Capture the cell that displays the provided text and extract its [X, Y] central coordinate. 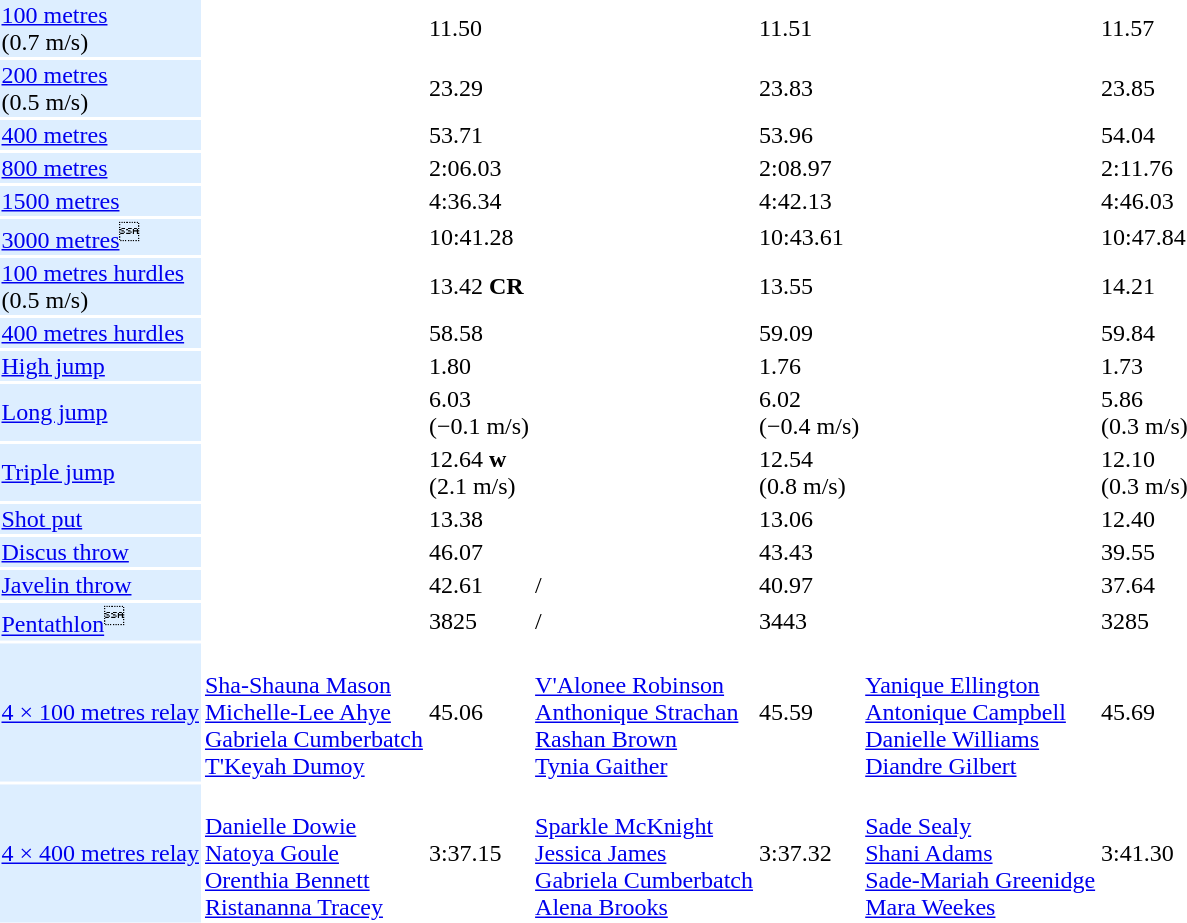
100 metres (0.7 m/s) [100, 28]
23.29 [478, 88]
800 metres [100, 168]
53.96 [810, 135]
Javelin throw [100, 585]
11.50 [478, 28]
Long jump [100, 412]
12.64 w (2.1 m/s) [478, 472]
4:42.13 [810, 201]
400 metres [100, 135]
45.59 [810, 712]
12.54 (0.8 m/s) [810, 472]
10:41.28 [478, 237]
13.55 [810, 286]
13.42 CR [478, 286]
Danielle Dowie Natoya Goule Orenthia Bennett Ristananna Tracey [314, 853]
1.76 [810, 366]
10:43.61 [810, 237]
58.58 [478, 333]
11.51 [810, 28]
1.80 [478, 366]
59.09 [810, 333]
Sha-Shauna Mason Michelle-Lee Ahye Gabriela Cumberbatch T'Keyah Dumoy [314, 712]
3825 [478, 621]
40.97 [810, 585]
2:08.97 [810, 168]
46.07 [478, 552]
Sade Sealy Shani Adams Sade-Mariah Greenidge Mara Weekes [980, 853]
Sparkle McKnight Jessica James Gabriela Cumberbatch Alena Brooks [644, 853]
13.38 [478, 519]
2:06.03 [478, 168]
13.06 [810, 519]
Triple jump [100, 472]
23.83 [810, 88]
6.02 (−0.4 m/s) [810, 412]
1500 metres [100, 201]
4 × 400 metres relay [100, 853]
Discus throw [100, 552]
4:36.34 [478, 201]
45.06 [478, 712]
High jump [100, 366]
53.71 [478, 135]
400 metres hurdles [100, 333]
Yanique Ellington Antonique Campbell Danielle Williams Diandre Gilbert [980, 712]
3443 [810, 621]
V'Alonee Robinson Anthonique Strachan Rashan Brown Tynia Gaither [644, 712]
42.61 [478, 585]
3000 metres [100, 237]
43.43 [810, 552]
4 × 100 metres relay [100, 712]
3:37.32 [810, 853]
Pentathlon [100, 621]
3:37.15 [478, 853]
Shot put [100, 519]
200 metres (0.5 m/s) [100, 88]
100 metres hurdles (0.5 m/s) [100, 286]
6.03 (−0.1 m/s) [478, 412]
